Search for the cell housing the specified text and yield its [X, Y] center coordinate. 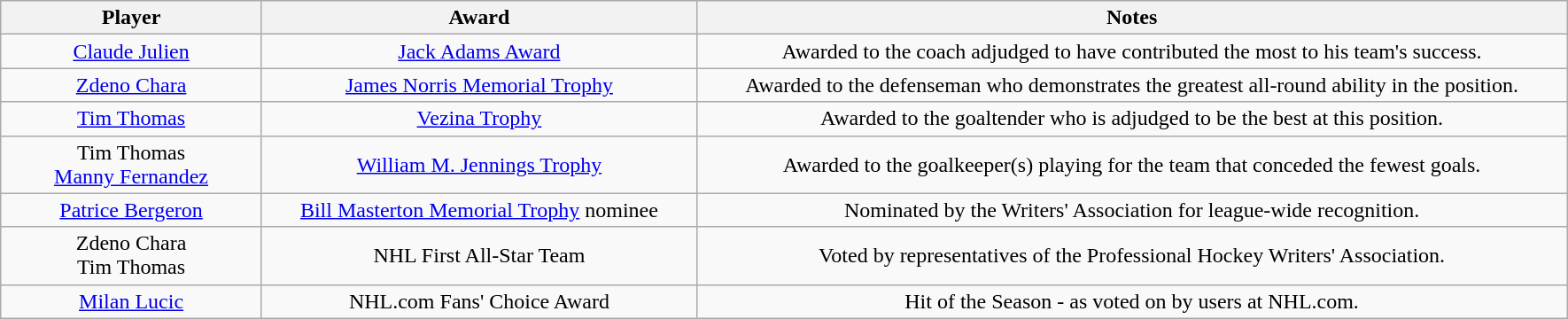
Notes [1131, 18]
Vezina Trophy [478, 119]
Zdeno CharaTim Thomas [131, 255]
William M. Jennings Trophy [478, 165]
Zdeno Chara [131, 85]
Voted by representatives of the Professional Hockey Writers' Association. [1131, 255]
Awarded to the goaltender who is adjudged to be the best at this position. [1131, 119]
Award [478, 18]
Claude Julien [131, 51]
Nominated by the Writers' Association for league-wide recognition. [1131, 210]
Awarded to the defenseman who demonstrates the greatest all-round ability in the position. [1131, 85]
Bill Masterton Memorial Trophy nominee [478, 210]
Hit of the Season - as voted on by users at NHL.com. [1131, 301]
Tim Thomas [131, 119]
Awarded to the goalkeeper(s) playing for the team that conceded the fewest goals. [1131, 165]
Tim ThomasManny Fernandez [131, 165]
James Norris Memorial Trophy [478, 85]
NHL First All-Star Team [478, 255]
NHL.com Fans' Choice Award [478, 301]
Milan Lucic [131, 301]
Awarded to the coach adjudged to have contributed the most to his team's success. [1131, 51]
Patrice Bergeron [131, 210]
Jack Adams Award [478, 51]
Player [131, 18]
